Extract the [X, Y] coordinate from the center of the cell holding the provided text.  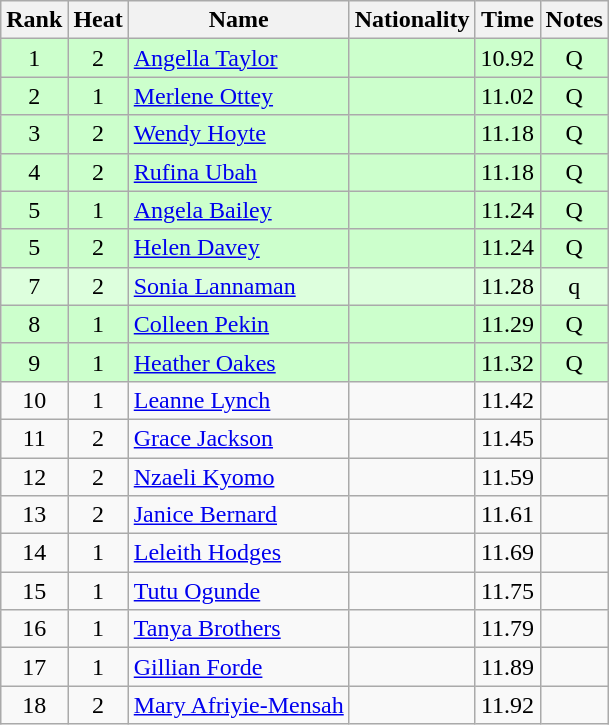
Janice Bernard [238, 515]
10.92 [508, 58]
11.28 [508, 286]
11.45 [508, 438]
11.02 [508, 96]
11.92 [508, 705]
14 [34, 553]
Heat [98, 20]
16 [34, 629]
11.89 [508, 667]
Gillian Forde [238, 667]
11.75 [508, 591]
15 [34, 591]
q [574, 286]
Leanne Lynch [238, 400]
11.61 [508, 515]
4 [34, 172]
17 [34, 667]
Nzaeli Kyomo [238, 477]
Mary Afriyie-Mensah [238, 705]
Colleen Pekin [238, 324]
Time [508, 20]
10 [34, 400]
7 [34, 286]
Tanya Brothers [238, 629]
Leleith Hodges [238, 553]
Nationality [412, 20]
3 [34, 134]
Tutu Ogunde [238, 591]
11.32 [508, 362]
Angella Taylor [238, 58]
Rufina Ubah [238, 172]
18 [34, 705]
Helen Davey [238, 248]
11.42 [508, 400]
Wendy Hoyte [238, 134]
13 [34, 515]
Notes [574, 20]
11.79 [508, 629]
8 [34, 324]
11.59 [508, 477]
9 [34, 362]
Rank [34, 20]
Sonia Lannaman [238, 286]
11.29 [508, 324]
12 [34, 477]
11.69 [508, 553]
Merlene Ottey [238, 96]
Angela Bailey [238, 210]
Grace Jackson [238, 438]
11 [34, 438]
Heather Oakes [238, 362]
Name [238, 20]
